Return (X, Y) of the center of cell containing provided text 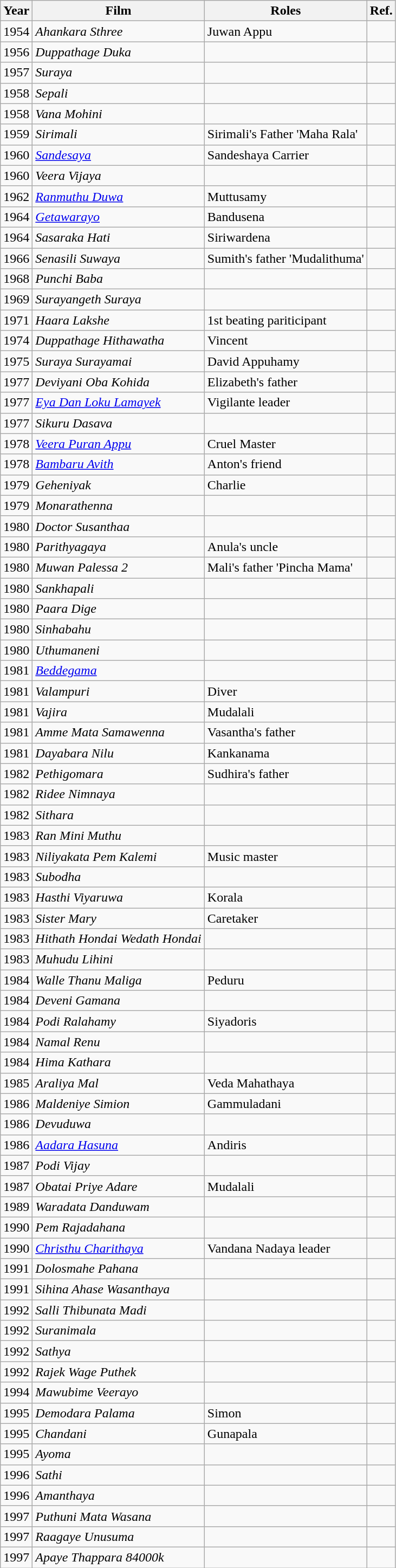
Sandesaya (119, 155)
Gunapala (285, 1434)
Getawarayo (119, 217)
Aadara Hasuna (119, 1145)
Pem Rajadahana (119, 1227)
Bandusena (285, 217)
Duppathage Duka (119, 52)
Charlie (285, 485)
Hithath Hondai Wedath Hondai (119, 939)
Doctor Susanthaa (119, 526)
David Appuhamy (285, 361)
Veda Mahathaya (285, 1083)
Korala (285, 897)
Bambaru Avith (119, 464)
Subodha (119, 877)
Hima Kathara (119, 1062)
Ahankara Sthree (119, 31)
Sithara (119, 815)
Chandani (119, 1434)
Dolosmahe Pahana (119, 1269)
Caretaker (285, 918)
Suraya (119, 73)
Amanthaya (119, 1495)
Roles (285, 11)
Mawubime Veerayo (119, 1392)
Pethigomara (119, 774)
1989 (16, 1207)
Valampuri (119, 691)
1969 (16, 300)
Namal Renu (119, 1042)
1974 (16, 341)
Veera Vijaya (119, 176)
Muhudu Lihini (119, 960)
Anula's uncle (285, 547)
Diver (285, 691)
Sihina Ahase Wasanthaya (119, 1290)
Christhu Charithaya (119, 1248)
Vigilante leader (285, 403)
Duppathage Hithawatha (119, 341)
1956 (16, 52)
Niliyakata Pem Kalemi (119, 856)
Deviyani Oba Kohida (119, 382)
Raagaye Unusuma (119, 1537)
Simon (285, 1413)
Ran Mini Muthu (119, 835)
Vana Mohini (119, 114)
1962 (16, 196)
Devuduwa (119, 1124)
Sirimali's Father 'Maha Rala' (285, 134)
Podi Ralahamy (119, 1021)
Salli Thibunata Madi (119, 1310)
1959 (16, 134)
1985 (16, 1083)
Siyadoris (285, 1021)
Paara Dige (119, 609)
Sandeshaya Carrier (285, 155)
Podi Vijay (119, 1165)
Walle Thanu Maliga (119, 980)
Beddegama (119, 671)
Ranmuthu Duwa (119, 196)
Sinhabahu (119, 630)
Gammuladani (285, 1104)
Peduru (285, 980)
1966 (16, 258)
1954 (16, 31)
Film (119, 11)
Mali's father 'Pincha Mama' (285, 567)
Surayangeth Suraya (119, 300)
Music master (285, 856)
Sikuru Dasava (119, 423)
Ayoma (119, 1454)
Sister Mary (119, 918)
Anton's friend (285, 464)
1957 (16, 73)
Sankhapali (119, 588)
Apaye Thappara 84000k (119, 1557)
1st beating pariticipant (285, 320)
Sudhira's father (285, 774)
Vandana Nadaya leader (285, 1248)
Amme Mata Samawenna (119, 733)
Sathi (119, 1475)
Kankanama (285, 753)
Haara Lakshe (119, 320)
Waradata Danduwam (119, 1207)
1971 (16, 320)
Vasantha's father (285, 733)
Maldeniye Simion (119, 1104)
Siriwardena (285, 237)
Vincent (285, 341)
Geheniyak (119, 485)
Vajira (119, 712)
Araliya Mal (119, 1083)
Rajek Wage Puthek (119, 1372)
1994 (16, 1392)
Eya Dan Loku Lamayek (119, 403)
Dayabara Nilu (119, 753)
Ridee Nimnaya (119, 794)
Ref. (381, 11)
1968 (16, 279)
Parithyagaya (119, 547)
Monarathenna (119, 506)
1975 (16, 361)
Suraya Surayamai (119, 361)
Deveni Gamana (119, 1001)
Muwan Palessa 2 (119, 567)
Sepali (119, 93)
Sathya (119, 1351)
Puthuni Mata Wasana (119, 1516)
Uthumaneni (119, 650)
Demodara Palama (119, 1413)
Suranimala (119, 1331)
Veera Puran Appu (119, 444)
Muttusamy (285, 196)
Andiris (285, 1145)
Sasaraka Hati (119, 237)
Cruel Master (285, 444)
Year (16, 11)
Elizabeth's father (285, 382)
Punchi Baba (119, 279)
Obatai Priye Adare (119, 1186)
Sirimali (119, 134)
Hasthi Viyaruwa (119, 897)
Senasili Suwaya (119, 258)
Juwan Appu (285, 31)
Sumith's father 'Mudalithuma' (285, 258)
